Scan for the cell matching the given text and deliver its (x, y) coordinate at center. 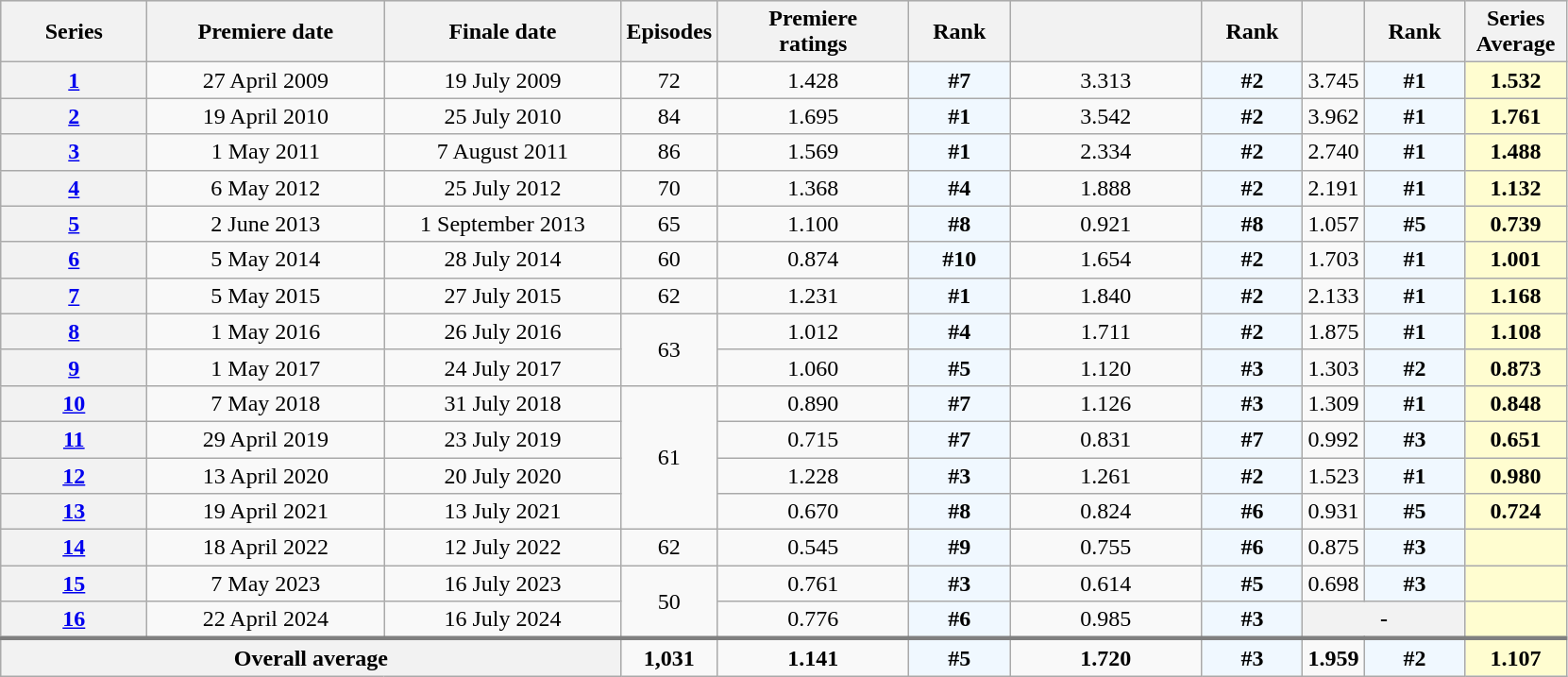
5 May 2014 (266, 260)
7 May 2018 (266, 403)
0.715 (814, 439)
1.168 (1516, 296)
1.888 (1106, 188)
1.840 (1106, 296)
1.107 (1516, 657)
1.488 (1516, 152)
Finale date (502, 32)
7 (74, 296)
2.133 (1333, 296)
19 April 2021 (266, 512)
24 July 2017 (502, 367)
1.720 (1106, 657)
86 (669, 152)
1.875 (1333, 331)
1.120 (1106, 367)
1.060 (814, 367)
1.695 (814, 116)
4 (74, 188)
Series Average (1516, 32)
0.739 (1516, 224)
2.334 (1106, 152)
1.654 (1106, 260)
16 (74, 620)
72 (669, 80)
13 (74, 512)
63 (669, 349)
2 (74, 116)
1 September 2013 (502, 224)
3 (74, 152)
0.776 (814, 620)
Premiere date (266, 32)
1.100 (814, 224)
1.761 (1516, 116)
13 April 2020 (266, 475)
26 July 2016 (502, 331)
0.874 (814, 260)
31 July 2018 (502, 403)
20 July 2020 (502, 475)
1.523 (1333, 475)
5 (74, 224)
15 (74, 584)
9 (74, 367)
18 April 2022 (266, 548)
0.848 (1516, 403)
1 (74, 80)
1.001 (1516, 260)
1.703 (1333, 260)
2.191 (1333, 188)
1.303 (1333, 367)
22 April 2024 (266, 620)
0.824 (1106, 512)
0.755 (1106, 548)
2 June 2013 (266, 224)
61 (669, 457)
19 July 2009 (502, 80)
- (1384, 620)
5 May 2015 (266, 296)
1.012 (814, 331)
29 April 2019 (266, 439)
1.532 (1516, 80)
1.231 (814, 296)
7 August 2011 (502, 152)
1 May 2017 (266, 367)
60 (669, 260)
0.890 (814, 403)
27 July 2015 (502, 296)
Series (74, 32)
1.141 (814, 657)
28 July 2014 (502, 260)
0.931 (1333, 512)
0.670 (814, 512)
16 July 2023 (502, 584)
1.228 (814, 475)
27 April 2009 (266, 80)
65 (669, 224)
#9 (959, 548)
1 May 2016 (266, 331)
6 May 2012 (266, 188)
84 (669, 116)
1.368 (814, 188)
50 (669, 602)
14 (74, 548)
1.711 (1106, 331)
16 July 2024 (502, 620)
0.831 (1106, 439)
3.542 (1106, 116)
1 May 2011 (266, 152)
19 April 2010 (266, 116)
0.724 (1516, 512)
1.261 (1106, 475)
0.985 (1106, 620)
0.980 (1516, 475)
2.740 (1333, 152)
7 May 2023 (266, 584)
0.921 (1106, 224)
23 July 2019 (502, 439)
Overall average (312, 657)
8 (74, 331)
0.698 (1333, 584)
70 (669, 188)
1.428 (814, 80)
0.992 (1333, 439)
1.569 (814, 152)
1,031 (669, 657)
3.313 (1106, 80)
1.309 (1333, 403)
0.614 (1106, 584)
1.108 (1516, 331)
11 (74, 439)
1.057 (1333, 224)
0.875 (1333, 548)
25 July 2010 (502, 116)
25 July 2012 (502, 188)
3.962 (1333, 116)
Premiereratings (814, 32)
0.873 (1516, 367)
0.651 (1516, 439)
1.959 (1333, 657)
6 (74, 260)
0.761 (814, 584)
1.132 (1516, 188)
#10 (959, 260)
12 (74, 475)
Episodes (669, 32)
13 July 2021 (502, 512)
0.545 (814, 548)
3.745 (1333, 80)
12 July 2022 (502, 548)
1.126 (1106, 403)
10 (74, 403)
